Extract the [X, Y] coordinate from the center of the cell holding the provided text.  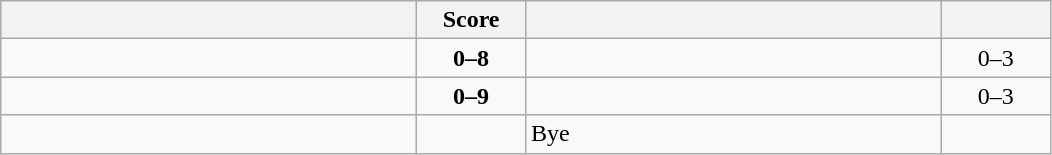
0–8 [472, 58]
Bye [733, 134]
0–9 [472, 96]
Score [472, 20]
